Locate the cell with the specified text and output its [X, Y] center coordinate. 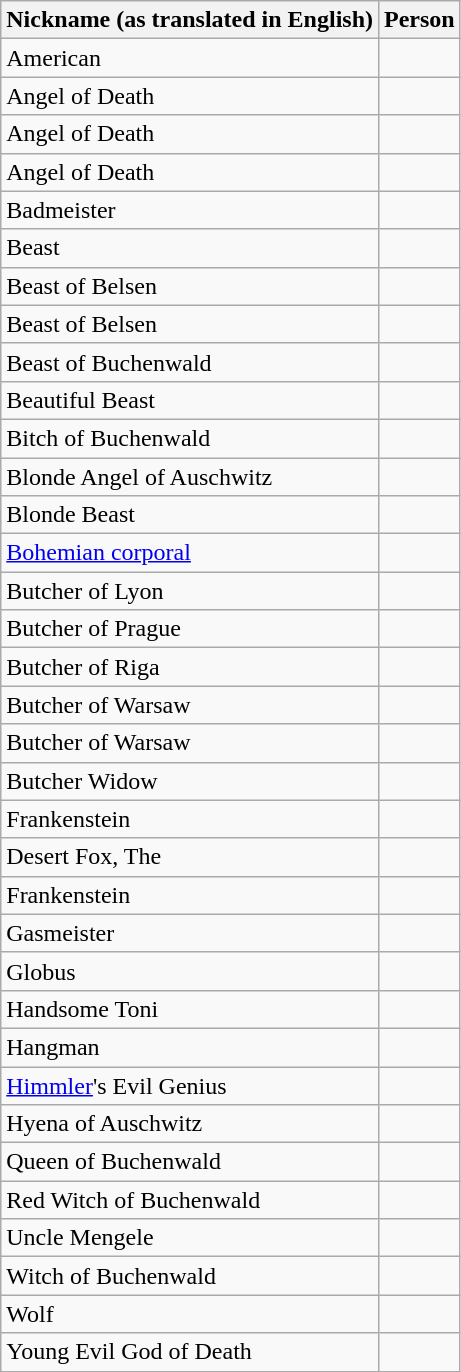
Butcher of Prague [190, 629]
Uncle Mengele [190, 1238]
Gasmeister [190, 933]
Beast of Buchenwald [190, 362]
Globus [190, 971]
Wolf [190, 1314]
Handsome Toni [190, 1009]
Young Evil God of Death [190, 1352]
Hyena of Auschwitz [190, 1124]
Butcher of Riga [190, 667]
Witch of Buchenwald [190, 1276]
Badmeister [190, 210]
Bohemian corporal [190, 553]
Blonde Beast [190, 515]
Butcher of Lyon [190, 591]
Bitch of Buchenwald [190, 438]
American [190, 58]
Hangman [190, 1047]
Beast [190, 248]
Person [420, 20]
Queen of Buchenwald [190, 1162]
Beautiful Beast [190, 400]
Blonde Angel of Auschwitz [190, 477]
Himmler's Evil Genius [190, 1085]
Nickname (as translated in English) [190, 20]
Butcher Widow [190, 781]
Desert Fox, The [190, 857]
Red Witch of Buchenwald [190, 1200]
